Scan for the cell matching the given text and deliver its (x, y) coordinate at center. 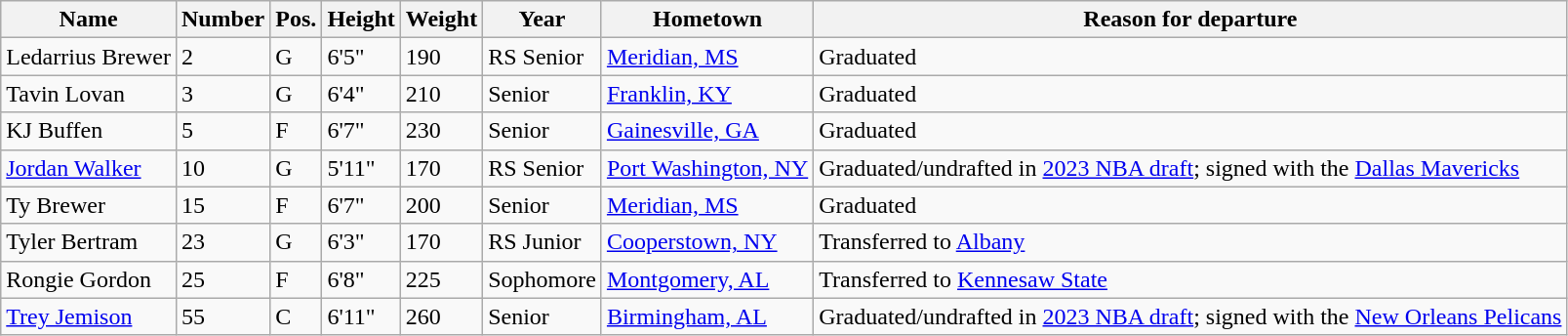
Number (222, 20)
Tavin Lovan (89, 94)
23 (222, 242)
230 (441, 131)
Port Washington, NY (706, 168)
6'8" (361, 279)
Montgomery, AL (706, 279)
Sophomore (543, 279)
Franklin, KY (706, 94)
6'11" (361, 316)
55 (222, 316)
Height (361, 20)
Cooperstown, NY (706, 242)
Rongie Gordon (89, 279)
Ty Brewer (89, 205)
Jordan Walker (89, 168)
Gainesville, GA (706, 131)
Transferred to Albany (1190, 242)
5'11" (361, 168)
10 (222, 168)
Birmingham, AL (706, 316)
Trey Jemison (89, 316)
Tyler Bertram (89, 242)
Year (543, 20)
Graduated/undrafted in 2023 NBA draft; signed with the New Orleans Pelicans (1190, 316)
KJ Buffen (89, 131)
3 (222, 94)
2 (222, 57)
Ledarrius Brewer (89, 57)
260 (441, 316)
Hometown (706, 20)
6'4" (361, 94)
6'3" (361, 242)
25 (222, 279)
Graduated/undrafted in 2023 NBA draft; signed with the Dallas Mavericks (1190, 168)
200 (441, 205)
Transferred to Kennesaw State (1190, 279)
RS Junior (543, 242)
Reason for departure (1190, 20)
Name (89, 20)
C (297, 316)
Pos. (297, 20)
225 (441, 279)
210 (441, 94)
190 (441, 57)
5 (222, 131)
15 (222, 205)
Weight (441, 20)
6'5" (361, 57)
